From the cell containing the given text, extract its center point as (X, Y) coordinate. 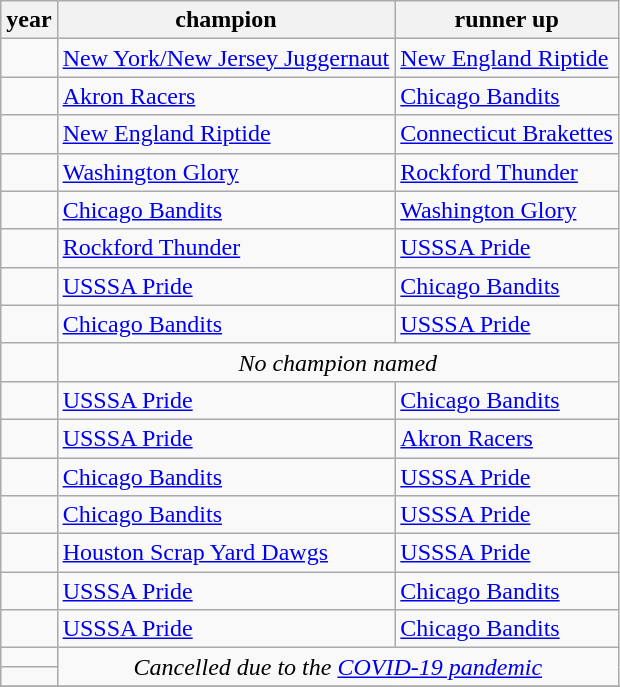
New York/New Jersey Juggernaut (226, 58)
No champion named (338, 362)
Connecticut Brakettes (507, 134)
Houston Scrap Yard Dawgs (226, 553)
Cancelled due to the COVID-19 pandemic (338, 667)
runner up (507, 20)
champion (226, 20)
year (29, 20)
